Extract the (x, y) coordinate from the center of the cell holding the provided text.  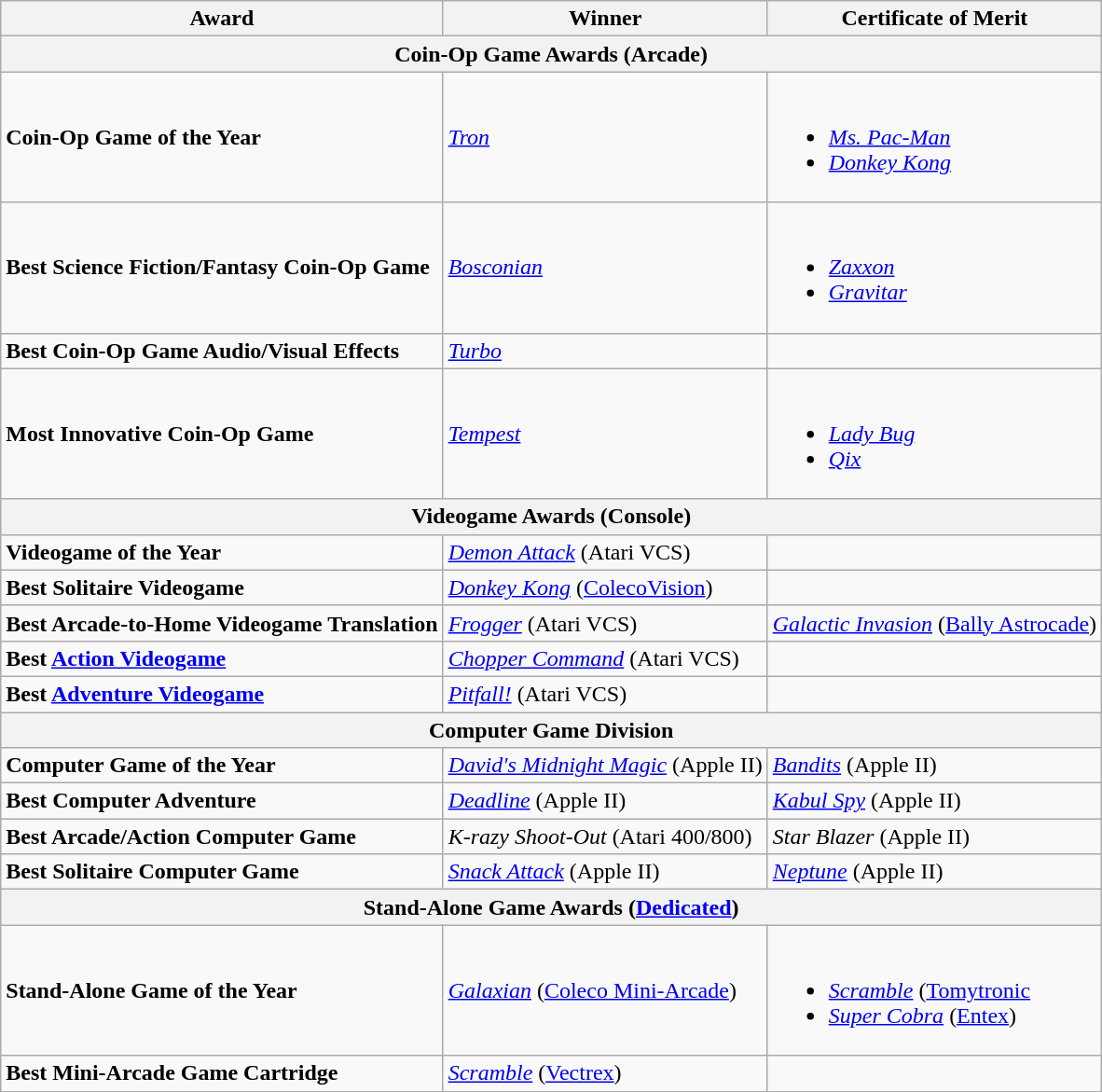
K-razy Shoot-Out (Atari 400/800) (605, 836)
Bosconian (605, 268)
Best Arcade/Action Computer Game (222, 836)
Scramble (Vectrex) (605, 1073)
Videogame Awards (Console) (552, 517)
ZaxxonGravitar (934, 268)
Most Innovative Coin-Op Game (222, 434)
Stand-Alone Game of the Year (222, 990)
Best Mini-Arcade Game Cartridge (222, 1073)
Demon Attack (Atari VCS) (605, 552)
Best Computer Adventure (222, 801)
Bandits (Apple II) (934, 766)
Best Solitaire Videogame (222, 587)
Best Arcade-to-Home Videogame Translation (222, 623)
Coin-Op Game of the Year (222, 137)
Computer Game Division (552, 730)
Frogger (Atari VCS) (605, 623)
Galaxian (Coleco Mini-Arcade) (605, 990)
Snack Attack (Apple II) (605, 872)
Kabul Spy (Apple II) (934, 801)
Coin-Op Game Awards (Arcade) (552, 54)
Tempest (605, 434)
Best Science Fiction/Fantasy Coin-Op Game (222, 268)
Best Adventure Videogame (222, 694)
Award (222, 19)
Neptune (Apple II) (934, 872)
Deadline (Apple II) (605, 801)
Chopper Command (Atari VCS) (605, 658)
Tron (605, 137)
Star Blazer (Apple II) (934, 836)
Galactic Invasion (Bally Astrocade) (934, 623)
Ms. Pac-ManDonkey Kong (934, 137)
Certificate of Merit (934, 19)
Computer Game of the Year (222, 766)
Winner (605, 19)
Lady BugQix (934, 434)
Donkey Kong (ColecoVision) (605, 587)
Best Coin-Op Game Audio/Visual Effects (222, 351)
Stand-Alone Game Awards (Dedicated) (552, 907)
Best Action Videogame (222, 658)
Scramble (TomytronicSuper Cobra (Entex) (934, 990)
Pitfall! (Atari VCS) (605, 694)
David's Midnight Magic (Apple II) (605, 766)
Videogame of the Year (222, 552)
Best Solitaire Computer Game (222, 872)
Turbo (605, 351)
